Pinpoint the cell where the given text exists, returning its [x, y] midpoint coordinate. 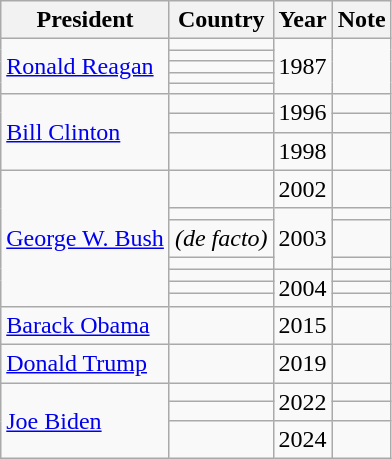
2004 [302, 287]
Joe Biden [86, 421]
1998 [302, 151]
Barack Obama [86, 326]
1987 [302, 66]
President [86, 20]
George W. Bush [86, 238]
1996 [302, 113]
Ronald Reagan [86, 66]
2024 [302, 440]
Note [362, 20]
2019 [302, 364]
Bill Clinton [86, 132]
2002 [302, 189]
2015 [302, 326]
2022 [302, 402]
Donald Trump [86, 364]
Country [221, 20]
2003 [302, 238]
Year [302, 20]
(de facto) [221, 238]
